Determine the (x, y) coordinate at the center of the cell enclosing the given text.  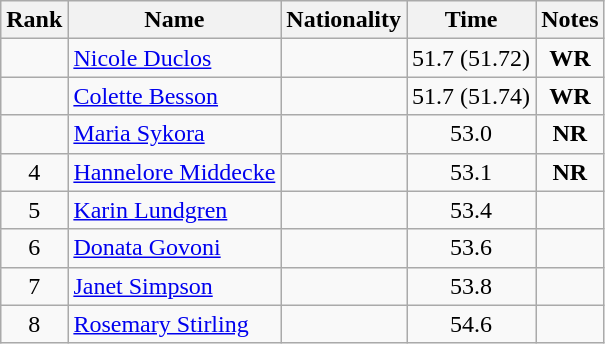
4 (34, 172)
Colette Besson (174, 96)
Rank (34, 20)
Janet Simpson (174, 286)
Time (472, 20)
8 (34, 324)
53.1 (472, 172)
54.6 (472, 324)
53.6 (472, 248)
5 (34, 210)
Rosemary Stirling (174, 324)
Maria Sykora (174, 134)
51.7 (51.74) (472, 96)
Karin Lundgren (174, 210)
Hannelore Middecke (174, 172)
Name (174, 20)
Nationality (344, 20)
6 (34, 248)
Donata Govoni (174, 248)
53.8 (472, 286)
53.4 (472, 210)
51.7 (51.72) (472, 58)
53.0 (472, 134)
Notes (570, 20)
Nicole Duclos (174, 58)
7 (34, 286)
